Determine the [x, y] coordinate at the center of the cell enclosing the given text.  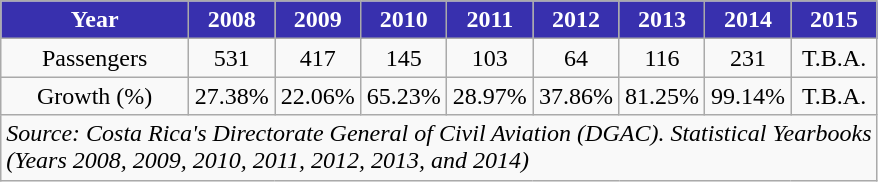
2013 [662, 20]
2008 [232, 20]
Year [95, 20]
2015 [834, 20]
65.23% [404, 96]
116 [662, 58]
22.06% [318, 96]
2010 [404, 20]
28.97% [490, 96]
81.25% [662, 96]
2014 [748, 20]
99.14% [748, 96]
Source: Costa Rica's Directorate General of Civil Aviation (DGAC). Statistical Yearbooks(Years 2008, 2009, 2010, 2011, 2012, 2013, and 2014) [439, 148]
64 [576, 58]
103 [490, 58]
2011 [490, 20]
531 [232, 58]
231 [748, 58]
Growth (%) [95, 96]
Passengers [95, 58]
417 [318, 58]
145 [404, 58]
27.38% [232, 96]
37.86% [576, 96]
2012 [576, 20]
2009 [318, 20]
